Capture the cell that displays the provided text and extract its [x, y] central coordinate. 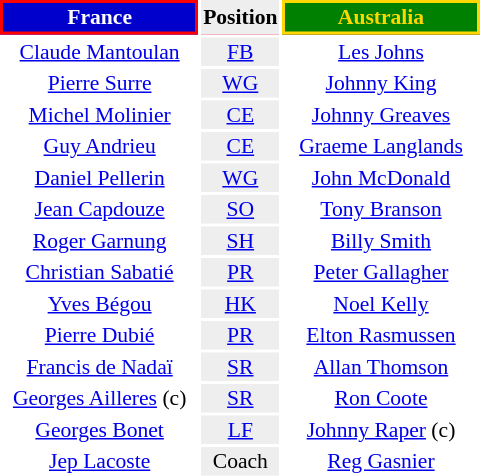
Tony Branson [381, 209]
Jean Capdouze [100, 209]
Johnny King [381, 83]
Pierre Surre [100, 83]
Georges Ailleres (c) [100, 398]
Elton Rasmussen [381, 335]
Roger Garnung [100, 240]
Allan Thomson [381, 366]
Ron Coote [381, 398]
John McDonald [381, 178]
SH [240, 240]
Billy Smith [381, 240]
LF [240, 430]
Christian Sabatié [100, 272]
Reg Gasnier [381, 461]
Peter Gallagher [381, 272]
FB [240, 52]
Daniel Pellerin [100, 178]
Position [240, 17]
Noel Kelly [381, 304]
Johnny Raper (c) [381, 430]
Michel Molinier [100, 114]
HK [240, 304]
France [100, 17]
SO [240, 209]
Guy Andrieu [100, 146]
Francis de Nadaï [100, 366]
Les Johns [381, 52]
Georges Bonet [100, 430]
Claude Mantoulan [100, 52]
Coach [240, 461]
Pierre Dubié [100, 335]
Graeme Langlands [381, 146]
Yves Bégou [100, 304]
Jep Lacoste [100, 461]
Johnny Greaves [381, 114]
Australia [381, 17]
